Determine the [x, y] coordinate at the center of the cell enclosing the given text.  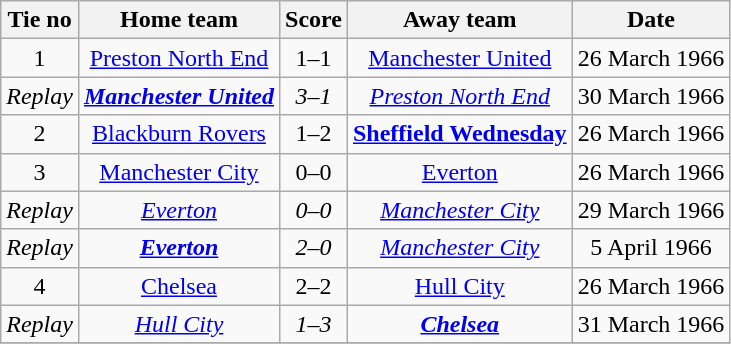
Home team [178, 20]
Tie no [40, 20]
2 [40, 134]
2–2 [314, 286]
3–1 [314, 96]
Sheffield Wednesday [460, 134]
1–2 [314, 134]
29 March 1966 [651, 210]
3 [40, 172]
4 [40, 286]
2–0 [314, 248]
30 March 1966 [651, 96]
Score [314, 20]
1 [40, 58]
5 April 1966 [651, 248]
31 March 1966 [651, 324]
1–3 [314, 324]
1–1 [314, 58]
Away team [460, 20]
Date [651, 20]
Blackburn Rovers [178, 134]
